Find where the given text appears and provide that cell's center as (x, y) coordinate. 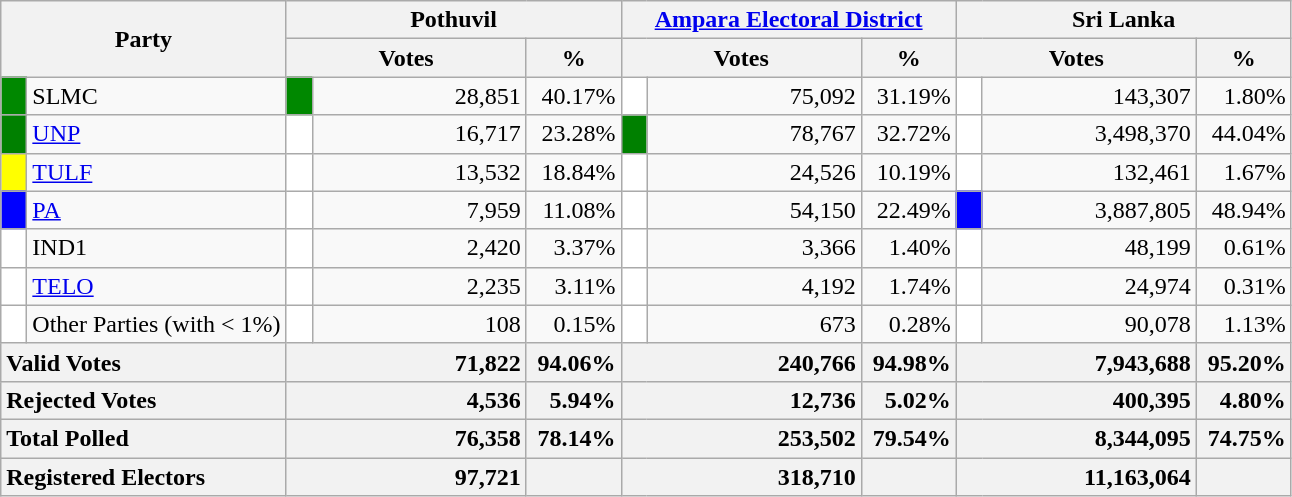
3.11% (574, 286)
3.37% (574, 248)
4.80% (1244, 400)
132,461 (1089, 172)
0.31% (1244, 286)
UNP (156, 134)
8,344,095 (1076, 438)
22.49% (908, 210)
5.02% (908, 400)
76,358 (406, 438)
2,420 (419, 248)
79.54% (908, 438)
Rejected Votes (144, 400)
94.98% (908, 362)
1.67% (1244, 172)
3,366 (754, 248)
1.13% (1244, 324)
400,395 (1076, 400)
318,710 (741, 477)
31.19% (908, 96)
7,943,688 (1076, 362)
16,717 (419, 134)
24,526 (754, 172)
143,307 (1089, 96)
Ampara Electoral District (788, 20)
Sri Lanka (1124, 20)
SLMC (156, 96)
75,092 (754, 96)
4,192 (754, 286)
90,078 (1089, 324)
23.28% (574, 134)
11.08% (574, 210)
Registered Electors (144, 477)
11,163,064 (1076, 477)
40.17% (574, 96)
3,498,370 (1089, 134)
44.04% (1244, 134)
74.75% (1244, 438)
18.84% (574, 172)
Total Polled (144, 438)
28,851 (419, 96)
240,766 (741, 362)
Other Parties (with < 1%) (156, 324)
3,887,805 (1089, 210)
TULF (156, 172)
673 (754, 324)
253,502 (741, 438)
7,959 (419, 210)
IND1 (156, 248)
12,736 (741, 400)
97,721 (406, 477)
4,536 (406, 400)
54,150 (754, 210)
95.20% (1244, 362)
1.80% (1244, 96)
94.06% (574, 362)
PA (156, 210)
48.94% (1244, 210)
48,199 (1089, 248)
0.15% (574, 324)
108 (419, 324)
32.72% (908, 134)
2,235 (419, 286)
10.19% (908, 172)
Valid Votes (144, 362)
24,974 (1089, 286)
Pothuvil (454, 20)
0.61% (1244, 248)
5.94% (574, 400)
Party (144, 39)
1.74% (908, 286)
78.14% (574, 438)
78,767 (754, 134)
0.28% (908, 324)
13,532 (419, 172)
71,822 (406, 362)
1.40% (908, 248)
TELO (156, 286)
